Capture the cell that displays the provided text and extract its [x, y] central coordinate. 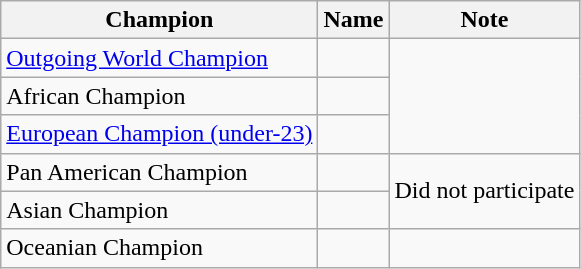
Champion [160, 20]
Asian Champion [160, 210]
African Champion [160, 96]
Oceanian Champion [160, 248]
Did not participate [484, 191]
European Champion (under-23) [160, 134]
Outgoing World Champion [160, 58]
Note [484, 20]
Name [354, 20]
Pan American Champion [160, 172]
